Find where the given text appears and provide that cell's center as [X, Y] coordinate. 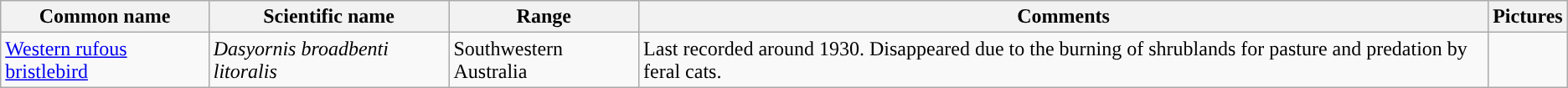
Scientific name [328, 17]
Pictures [1528, 17]
Last recorded around 1930. Disappeared due to the burning of shrublands for pasture and predation by feral cats. [1064, 60]
Common name [105, 17]
Comments [1064, 17]
Western rufous bristlebird [105, 60]
Range [544, 17]
Southwestern Australia [544, 60]
Dasyornis broadbenti litoralis [328, 60]
